Search for the cell housing the specified text and yield its [x, y] center coordinate. 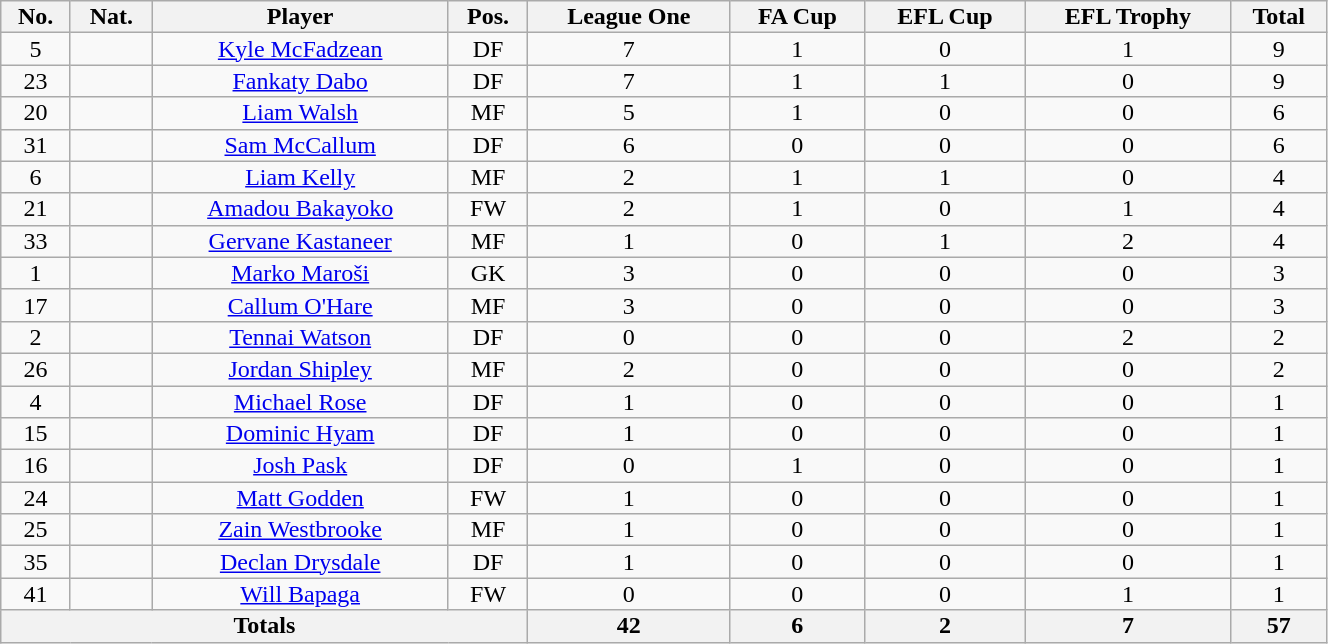
Declan Drysdale [300, 562]
FA Cup [798, 17]
Amadou Bakayoko [300, 209]
25 [36, 530]
Zain Westbrooke [300, 530]
Tennai Watson [300, 337]
Sam McCallum [300, 145]
Nat. [111, 17]
Player [300, 17]
41 [36, 594]
Callum O'Hare [300, 305]
Gervane Kastaneer [300, 241]
16 [36, 466]
17 [36, 305]
26 [36, 369]
20 [36, 113]
Michael Rose [300, 402]
Dominic Hyam [300, 434]
Josh Pask [300, 466]
Will Bapaga [300, 594]
33 [36, 241]
Jordan Shipley [300, 369]
Kyle McFadzean [300, 49]
15 [36, 434]
Totals [264, 626]
Pos. [488, 17]
Liam Kelly [300, 177]
24 [36, 498]
No. [36, 17]
Liam Walsh [300, 113]
Total [1279, 17]
League One [629, 17]
EFL Cup [945, 17]
31 [36, 145]
35 [36, 562]
Marko Maroši [300, 273]
57 [1279, 626]
GK [488, 273]
21 [36, 209]
EFL Trophy [1128, 17]
Fankaty Dabo [300, 81]
42 [629, 626]
Matt Godden [300, 498]
23 [36, 81]
